Pinpoint the cell where the given text exists, returning its (X, Y) midpoint coordinate. 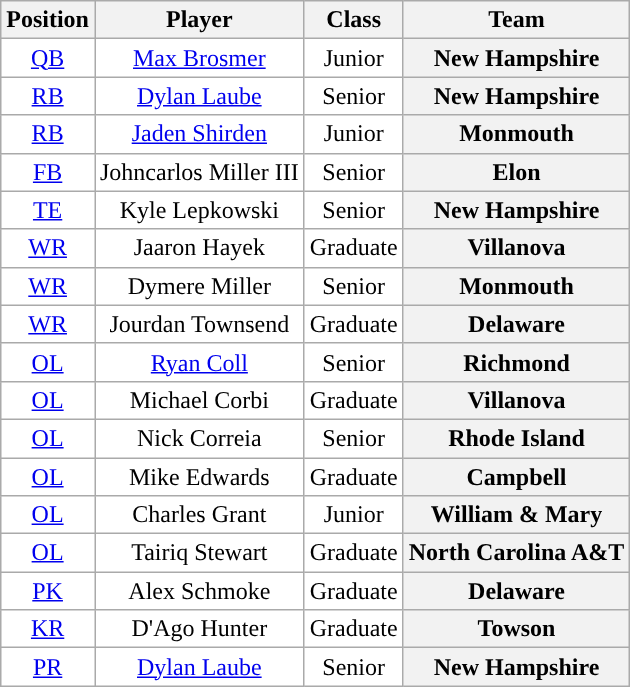
Campbell (516, 477)
Alex Schmoke (199, 591)
Class (354, 20)
Player (199, 20)
KR (48, 629)
Elon (516, 172)
Ryan Coll (199, 362)
Position (48, 20)
PK (48, 591)
Johncarlos Miller III (199, 172)
PR (48, 667)
TE (48, 210)
Rhode Island (516, 438)
D'Ago Hunter (199, 629)
Max Brosmer (199, 58)
Towson (516, 629)
William & Mary (516, 515)
FB (48, 172)
Nick Correia (199, 438)
QB (48, 58)
Richmond (516, 362)
Mike Edwards (199, 477)
Michael Corbi (199, 400)
North Carolina A&T (516, 553)
Charles Grant (199, 515)
Tairiq Stewart (199, 553)
Team (516, 20)
Jaden Shirden (199, 134)
Dymere Miller (199, 286)
Kyle Lepkowski (199, 210)
Jourdan Townsend (199, 324)
Jaaron Hayek (199, 248)
